For the text-containing cell, return its midpoint in [x, y] coordinate format. 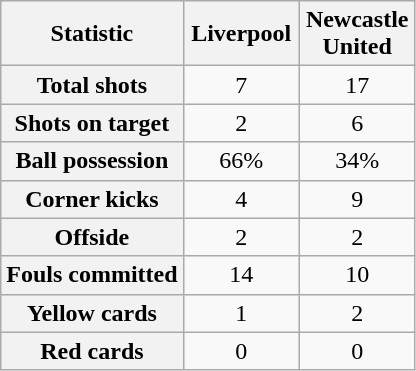
Liverpool [241, 34]
34% [357, 161]
Red cards [92, 351]
66% [241, 161]
Offside [92, 237]
Ball possession [92, 161]
6 [357, 123]
10 [357, 275]
Shots on target [92, 123]
Yellow cards [92, 313]
4 [241, 199]
17 [357, 85]
14 [241, 275]
1 [241, 313]
9 [357, 199]
Newcastle United [357, 34]
Corner kicks [92, 199]
Total shots [92, 85]
Fouls committed [92, 275]
Statistic [92, 34]
7 [241, 85]
